Return the (x, y) coordinate for the center point of the cell that contains the specified text.  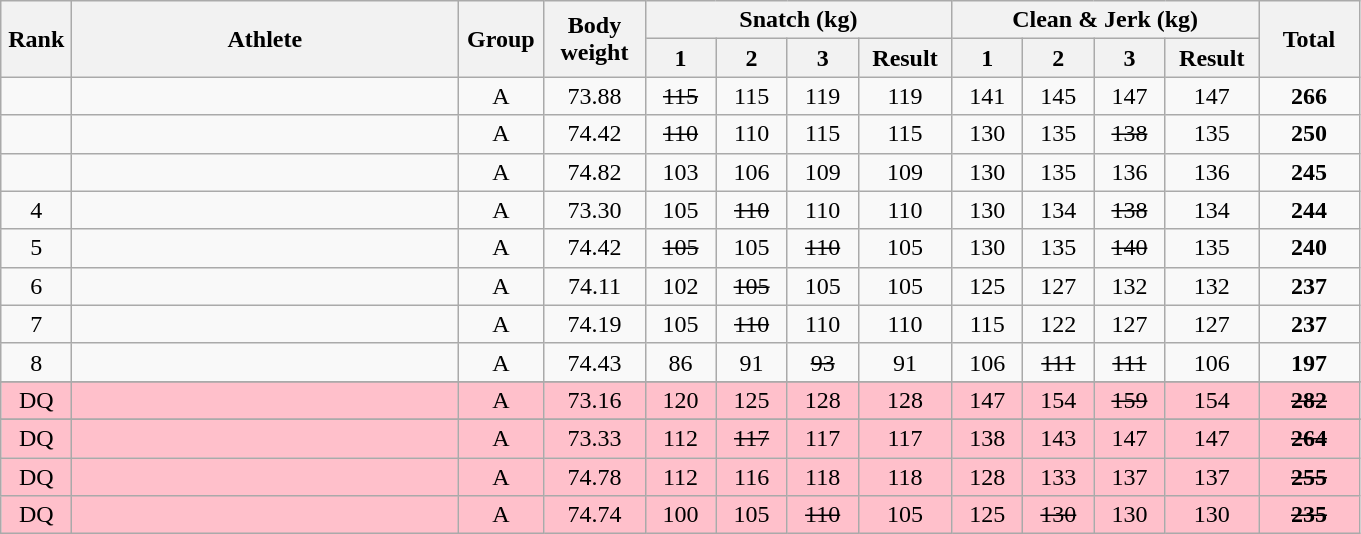
245 (1308, 172)
6 (36, 286)
4 (36, 210)
Body weight (594, 39)
100 (680, 515)
143 (1058, 438)
133 (1058, 477)
Rank (36, 39)
250 (1308, 134)
240 (1308, 248)
159 (1130, 400)
116 (752, 477)
235 (1308, 515)
86 (680, 362)
266 (1308, 96)
244 (1308, 210)
93 (822, 362)
73.30 (594, 210)
74.78 (594, 477)
103 (680, 172)
7 (36, 324)
145 (1058, 96)
73.33 (594, 438)
255 (1308, 477)
Snatch (kg) (798, 20)
Athlete (265, 39)
140 (1130, 248)
8 (36, 362)
Group (501, 39)
120 (680, 400)
141 (988, 96)
74.19 (594, 324)
Total (1308, 39)
73.88 (594, 96)
73.16 (594, 400)
74.43 (594, 362)
74.11 (594, 286)
282 (1308, 400)
102 (680, 286)
264 (1308, 438)
5 (36, 248)
197 (1308, 362)
122 (1058, 324)
74.82 (594, 172)
74.74 (594, 515)
Clean & Jerk (kg) (1106, 20)
